Capture the cell that displays the provided text and extract its [x, y] central coordinate. 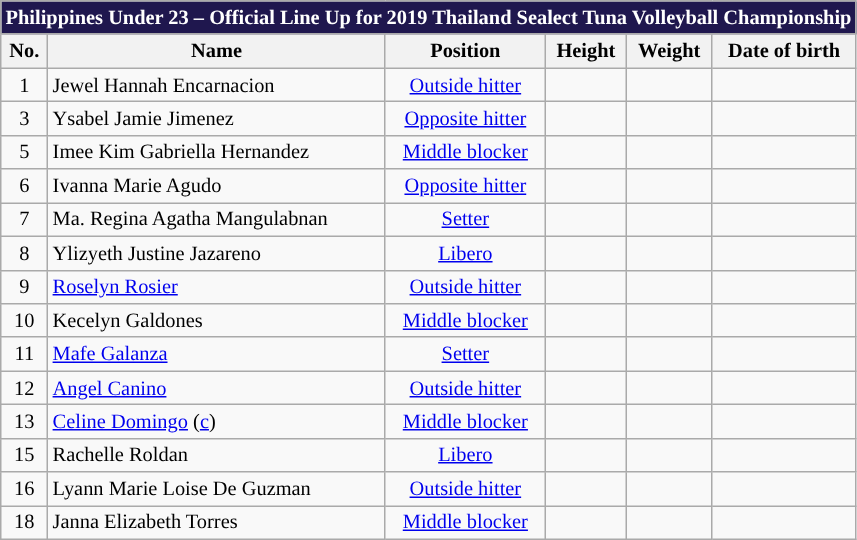
Rachelle Roldan [217, 455]
Position [465, 51]
16 [24, 489]
No. [24, 51]
1 [24, 85]
Imee Kim Gabriella Hernandez [217, 152]
Ma. Regina Agatha Mangulabnan [217, 219]
13 [24, 421]
12 [24, 388]
Height [586, 51]
Name [217, 51]
Janna Elizabeth Torres [217, 522]
Angel Canino [217, 388]
Ivanna Marie Agudo [217, 186]
Roselyn Rosier [217, 287]
Jewel Hannah Encarnacion [217, 85]
Mafe Galanza [217, 354]
11 [24, 354]
Lyann Marie Loise De Guzman [217, 489]
3 [24, 118]
10 [24, 320]
5 [24, 152]
8 [24, 253]
Celine Domingo (c) [217, 421]
6 [24, 186]
Kecelyn Galdones [217, 320]
18 [24, 522]
7 [24, 219]
15 [24, 455]
9 [24, 287]
Ysabel Jamie Jimenez [217, 118]
Weight [670, 51]
Date of birth [784, 51]
Philippines Under 23 – Official Line Up for 2019 Thailand Sealect Tuna Volleyball Championship [429, 17]
Ylizyeth Justine Jazareno [217, 253]
